Output the [X, Y] coordinate of the center of the cell containing the given text.  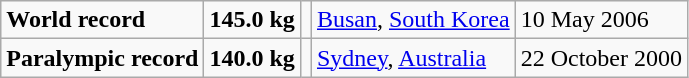
Paralympic record [102, 58]
145.0 kg [252, 20]
10 May 2006 [601, 20]
Busan, South Korea [413, 20]
22 October 2000 [601, 58]
World record [102, 20]
Sydney, Australia [413, 58]
140.0 kg [252, 58]
